Pinpoint the cell where the given text exists, returning its [x, y] midpoint coordinate. 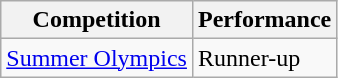
Competition [97, 20]
Summer Olympics [97, 58]
Performance [264, 20]
Runner-up [264, 58]
